Detect which cell encompasses the target text, then output its (X, Y) center coordinate. 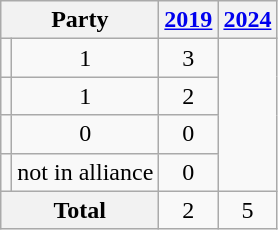
2019 (188, 20)
3 (188, 58)
5 (248, 210)
Total (80, 210)
not in alliance (86, 172)
Party (80, 20)
2024 (248, 20)
